Return the (X, Y) coordinate for the center point of the cell that contains the specified text.  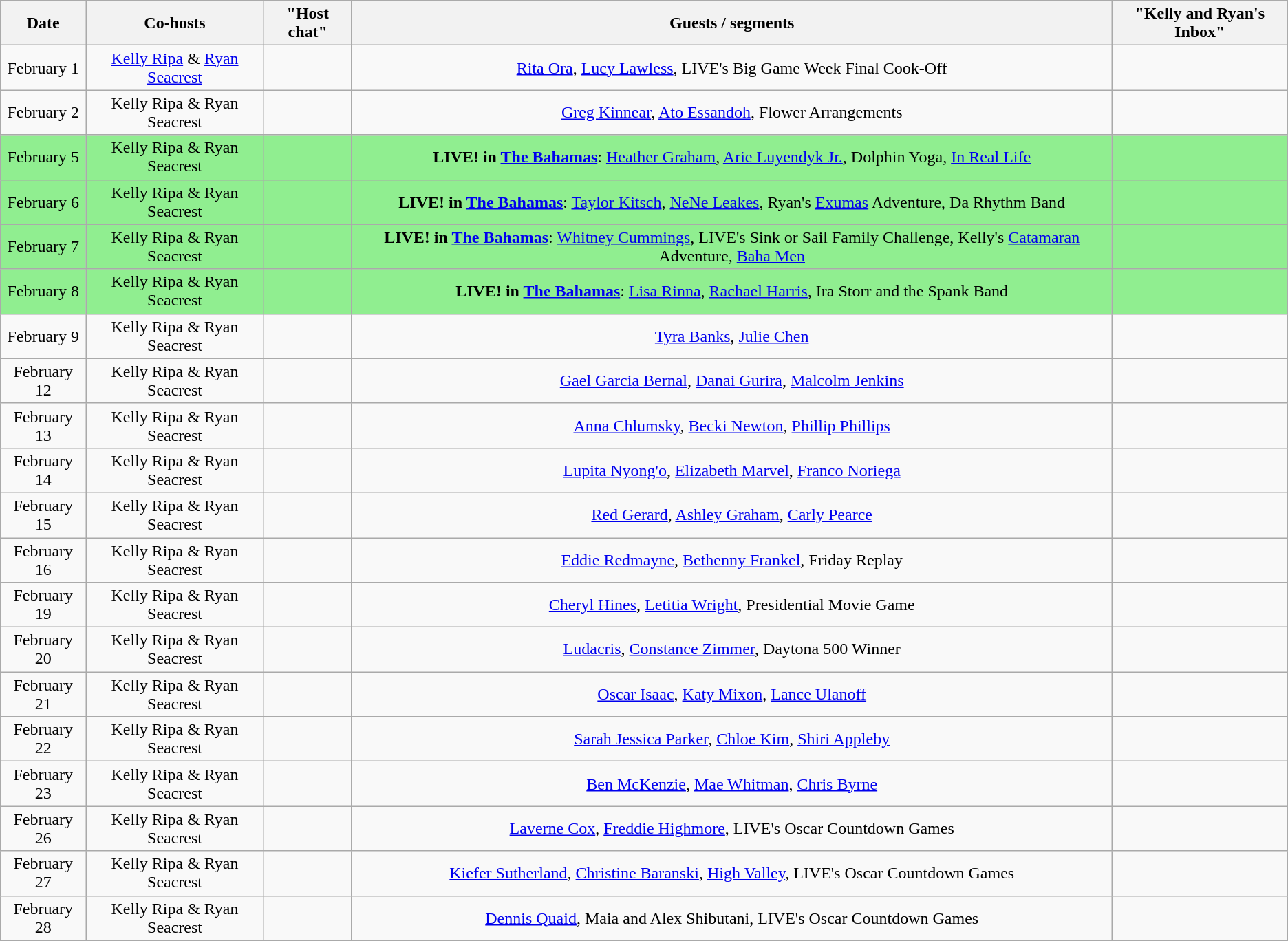
February 28 (43, 918)
LIVE! in The Bahamas: Heather Graham, Arie Luyendyk Jr., Dolphin Yoga, In Real Life (732, 157)
February 23 (43, 784)
LIVE! in The Bahamas: Lisa Rinna, Rachael Harris, Ira Storr and the Spank Band (732, 292)
Oscar Isaac, Katy Mixon, Lance Ulanoff (732, 695)
February 26 (43, 828)
LIVE! in The Bahamas: Taylor Kitsch, NeNe Leakes, Ryan's Exumas Adventure, Da Rhythm Band (732, 202)
February 14 (43, 470)
February 9 (43, 336)
Dennis Quaid, Maia and Alex Shibutani, LIVE's Oscar Countdown Games (732, 918)
February 27 (43, 874)
Cheryl Hines, Letitia Wright, Presidential Movie Game (732, 605)
Ludacris, Constance Zimmer, Daytona 500 Winner (732, 649)
Greg Kinnear, Ato Essandoh, Flower Arrangements (732, 113)
Eddie Redmayne, Bethenny Frankel, Friday Replay (732, 560)
"Kelly and Ryan's Inbox" (1200, 23)
Anna Chlumsky, Becki Newton, Phillip Phillips (732, 425)
Ben McKenzie, Mae Whitman, Chris Byrne (732, 784)
February 21 (43, 695)
February 6 (43, 202)
Date (43, 23)
Laverne Cox, Freddie Highmore, LIVE's Oscar Countdown Games (732, 828)
Tyra Banks, Julie Chen (732, 336)
Kiefer Sutherland, Christine Baranski, High Valley, LIVE's Oscar Countdown Games (732, 874)
February 5 (43, 157)
February 15 (43, 515)
Sarah Jessica Parker, Chloe Kim, Shiri Appleby (732, 739)
February 16 (43, 560)
"Host chat" (308, 23)
February 7 (43, 246)
Gael Garcia Bernal, Danai Gurira, Malcolm Jenkins (732, 381)
February 19 (43, 605)
LIVE! in The Bahamas: Whitney Cummings, LIVE's Sink or Sail Family Challenge, Kelly's Catamaran Adventure, Baha Men (732, 246)
February 20 (43, 649)
Co-hosts (175, 23)
February 1 (43, 67)
Red Gerard, Ashley Graham, Carly Pearce (732, 515)
Lupita Nyong'o, Elizabeth Marvel, Franco Noriega (732, 470)
February 8 (43, 292)
February 13 (43, 425)
Rita Ora, Lucy Lawless, LIVE's Big Game Week Final Cook-Off (732, 67)
Guests / segments (732, 23)
February 12 (43, 381)
February 22 (43, 739)
February 2 (43, 113)
